Identify which cell holds the provided text, then report its [X, Y] central coordinate. 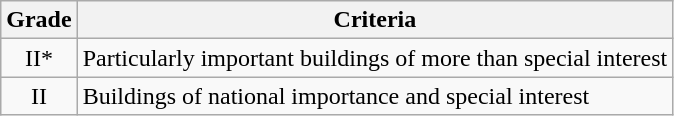
II [39, 96]
Particularly important buildings of more than special interest [375, 58]
Criteria [375, 20]
Grade [39, 20]
Buildings of national importance and special interest [375, 96]
II* [39, 58]
